Identify which cell holds the provided text, then report its (x, y) central coordinate. 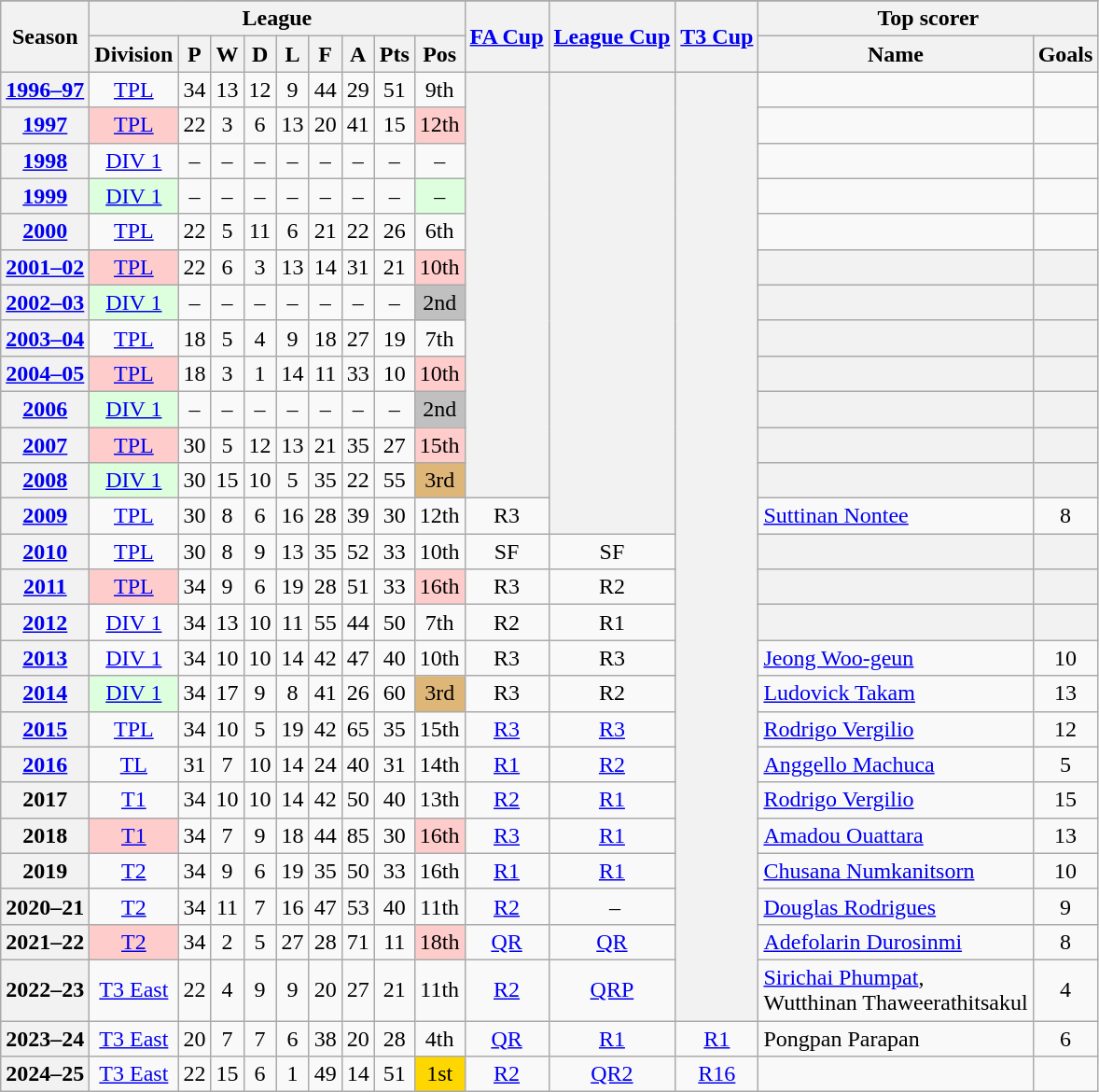
T3 Cup (716, 36)
38 (325, 1039)
2006 (45, 409)
71 (358, 942)
52 (358, 552)
1998 (45, 161)
A (358, 54)
L (293, 54)
24 (325, 764)
60 (394, 693)
6th (439, 231)
2012 (45, 623)
29 (358, 90)
Amadou Ouattara (896, 835)
1999 (45, 196)
TL (134, 764)
Sirichai Phumpat, Wutthinan Thaweerathitsakul (896, 989)
2015 (45, 729)
1st (439, 1074)
Adefolarin Durosinmi (896, 942)
Division (134, 54)
2002–03 (45, 302)
Pongpan Parapan (896, 1039)
2004–05 (45, 373)
2017 (45, 800)
League Cup (612, 36)
2008 (45, 481)
Season (45, 36)
18th (439, 942)
2001–02 (45, 267)
Goals (1065, 54)
Jeong Woo-geun (896, 658)
85 (358, 835)
39 (358, 516)
49 (325, 1074)
Suttinan Nontee (896, 516)
2011 (45, 587)
9th (439, 90)
17 (228, 693)
W (228, 54)
2016 (45, 764)
2009 (45, 516)
P (194, 54)
2020–21 (45, 906)
2018 (45, 835)
65 (358, 729)
Douglas Rodrigues (896, 906)
13th (439, 800)
Pts (394, 54)
FA Cup (507, 36)
2014 (45, 693)
2019 (45, 871)
2021–22 (45, 942)
53 (358, 906)
1996–97 (45, 90)
14th (439, 764)
QRP (612, 989)
Ludovick Takam (896, 693)
2003–04 (45, 338)
2007 (45, 445)
2010 (45, 552)
2 (228, 942)
Anggello Machuca (896, 764)
Top scorer (928, 19)
D (259, 54)
1997 (45, 125)
2022–23 (45, 989)
2013 (45, 658)
Pos (439, 54)
R16 (716, 1074)
2024–25 (45, 1074)
4th (439, 1039)
F (325, 54)
League (277, 19)
2000 (45, 231)
Name (896, 54)
QR2 (612, 1074)
2023–24 (45, 1039)
Chusana Numkanitsorn (896, 871)
